Output the (X, Y) coordinate of the center of the cell containing the given text.  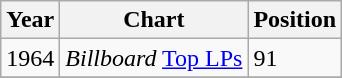
Position (295, 20)
Chart (154, 20)
Billboard Top LPs (154, 58)
91 (295, 58)
1964 (30, 58)
Year (30, 20)
